Find where the given text appears and provide that cell's center as [X, Y] coordinate. 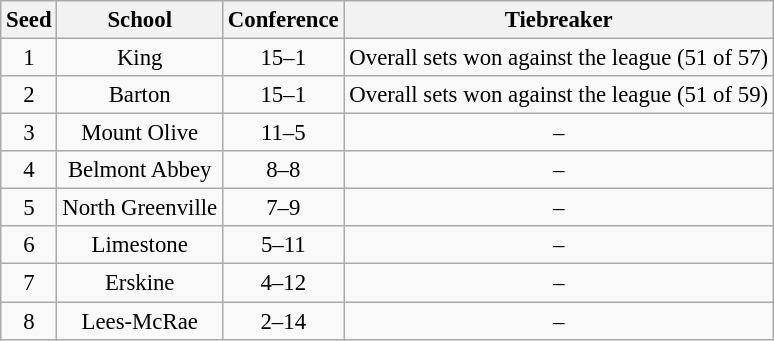
School [140, 20]
7–9 [283, 208]
5 [29, 208]
Barton [140, 95]
7 [29, 283]
Seed [29, 20]
Tiebreaker [558, 20]
1 [29, 58]
Lees-McRae [140, 321]
8 [29, 321]
Conference [283, 20]
4–12 [283, 283]
North Greenville [140, 208]
Belmont Abbey [140, 170]
3 [29, 133]
Erskine [140, 283]
2–14 [283, 321]
Overall sets won against the league (51 of 57) [558, 58]
5–11 [283, 245]
King [140, 58]
Limestone [140, 245]
8–8 [283, 170]
4 [29, 170]
6 [29, 245]
11–5 [283, 133]
2 [29, 95]
Mount Olive [140, 133]
Overall sets won against the league (51 of 59) [558, 95]
